Capture the cell that displays the provided text and extract its [X, Y] central coordinate. 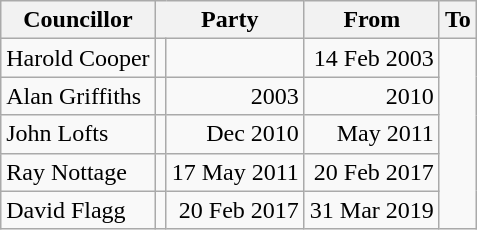
May 2011 [372, 134]
14 Feb 2003 [372, 58]
2003 [235, 96]
Harold Cooper [78, 58]
John Lofts [78, 134]
Councillor [78, 20]
31 Mar 2019 [372, 210]
17 May 2011 [235, 172]
Party [230, 20]
David Flagg [78, 210]
From [372, 20]
To [458, 20]
2010 [372, 96]
Ray Nottage [78, 172]
Alan Griffiths [78, 96]
Dec 2010 [235, 134]
